For the text-containing cell, return its midpoint in (x, y) coordinate format. 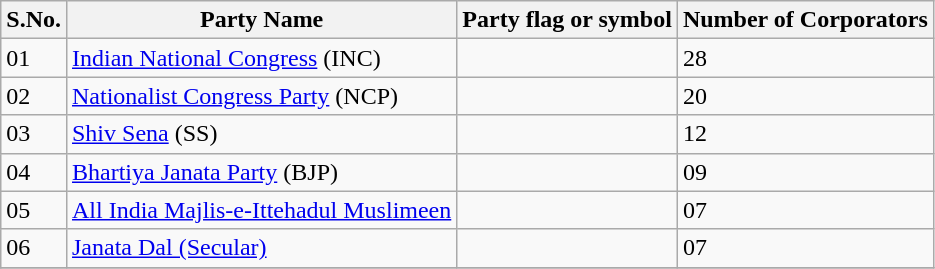
S.No. (34, 20)
All India Majlis-e-Ittehadul Muslimeen (261, 210)
01 (34, 58)
Shiv Sena (SS) (261, 134)
02 (34, 96)
Nationalist Congress Party (NCP) (261, 96)
Indian National Congress (INC) (261, 58)
05 (34, 210)
20 (805, 96)
Number of Corporators (805, 20)
Janata Dal (Secular) (261, 248)
Bhartiya Janata Party (BJP) (261, 172)
03 (34, 134)
09 (805, 172)
28 (805, 58)
06 (34, 248)
12 (805, 134)
04 (34, 172)
Party Name (261, 20)
Party flag or symbol (568, 20)
